From the cell containing the given text, extract its center point as [X, Y] coordinate. 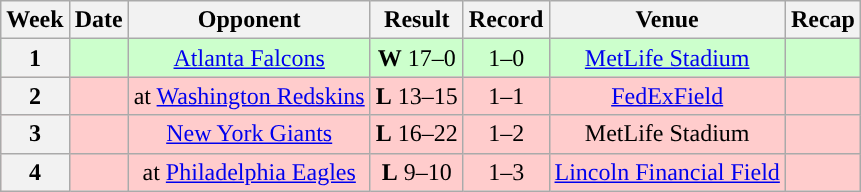
at Washington Redskins [249, 96]
Opponent [249, 20]
L 16–22 [416, 134]
Week [35, 20]
3 [35, 134]
New York Giants [249, 134]
Date [98, 20]
W 17–0 [416, 58]
at Philadelphia Eagles [249, 172]
1–1 [506, 96]
4 [35, 172]
L 9–10 [416, 172]
L 13–15 [416, 96]
1–2 [506, 134]
Lincoln Financial Field [667, 172]
Result [416, 20]
2 [35, 96]
Recap [822, 20]
1–3 [506, 172]
Venue [667, 20]
FedExField [667, 96]
Atlanta Falcons [249, 58]
Record [506, 20]
1 [35, 58]
1–0 [506, 58]
